Determine the [X, Y] coordinate at the center of the cell enclosing the given text.  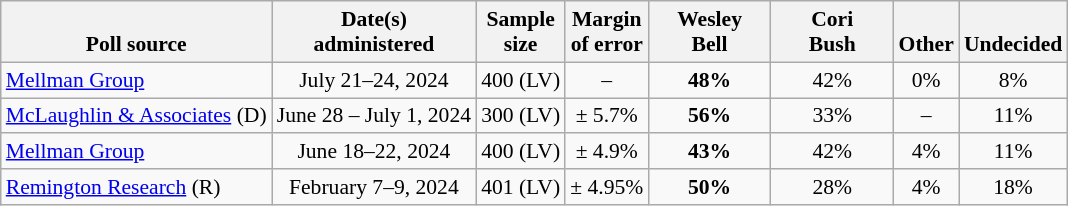
± 4.9% [606, 152]
June 28 – July 1, 2024 [374, 116]
WesleyBell [710, 32]
50% [710, 187]
0% [926, 80]
February 7–9, 2024 [374, 187]
18% [1013, 187]
33% [832, 116]
Marginof error [606, 32]
Poll source [136, 32]
Other [926, 32]
48% [710, 80]
CoriBush [832, 32]
401 (LV) [520, 187]
Samplesize [520, 32]
± 4.95% [606, 187]
Remington Research (R) [136, 187]
Undecided [1013, 32]
July 21–24, 2024 [374, 80]
28% [832, 187]
8% [1013, 80]
June 18–22, 2024 [374, 152]
300 (LV) [520, 116]
Date(s)administered [374, 32]
McLaughlin & Associates (D) [136, 116]
± 5.7% [606, 116]
43% [710, 152]
56% [710, 116]
